Find where the given text appears and provide that cell's center as [x, y] coordinate. 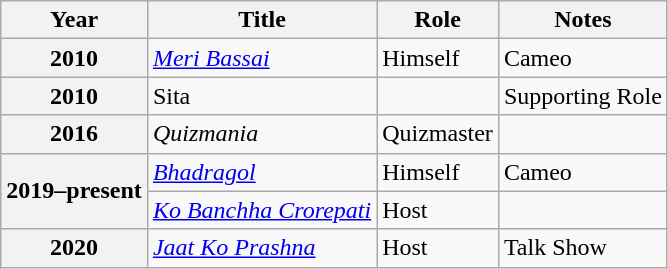
Ko Banchha Crorepati [262, 210]
2020 [74, 248]
Quizmaster [438, 134]
Notes [582, 20]
2019–present [74, 191]
2016 [74, 134]
Talk Show [582, 248]
Jaat Ko Prashna [262, 248]
Year [74, 20]
Quizmania [262, 134]
Supporting Role [582, 96]
Role [438, 20]
Bhadragol [262, 172]
Sita [262, 96]
Title [262, 20]
Meri Bassai [262, 58]
